Find where the given text appears and provide that cell's center as (x, y) coordinate. 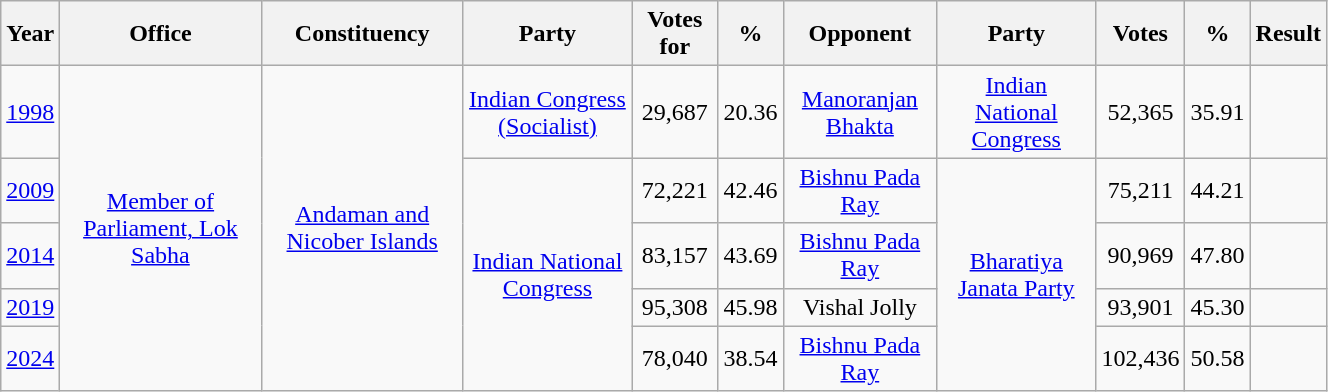
50.58 (1218, 358)
102,436 (1140, 358)
42.46 (750, 190)
Constituency (362, 34)
90,969 (1140, 256)
2024 (30, 358)
38.54 (750, 358)
Votes (1140, 34)
47.80 (1218, 256)
29,687 (675, 112)
83,157 (675, 256)
Votes for (675, 34)
Opponent (860, 34)
20.36 (750, 112)
2019 (30, 307)
35.91 (1218, 112)
45.98 (750, 307)
45.30 (1218, 307)
Office (160, 34)
43.69 (750, 256)
78,040 (675, 358)
Result (1288, 34)
Member of Parliament, Lok Sabha (160, 228)
Andaman and Nicober Islands (362, 228)
2009 (30, 190)
Indian Congress (Socialist) (547, 112)
Manoranjan Bhakta (860, 112)
95,308 (675, 307)
Year (30, 34)
93,901 (1140, 307)
44.21 (1218, 190)
75,211 (1140, 190)
2014 (30, 256)
1998 (30, 112)
Vishal Jolly (860, 307)
52,365 (1140, 112)
Bharatiya Janata Party (1016, 274)
72,221 (675, 190)
